Output the [x, y] coordinate of the center of the cell containing the given text.  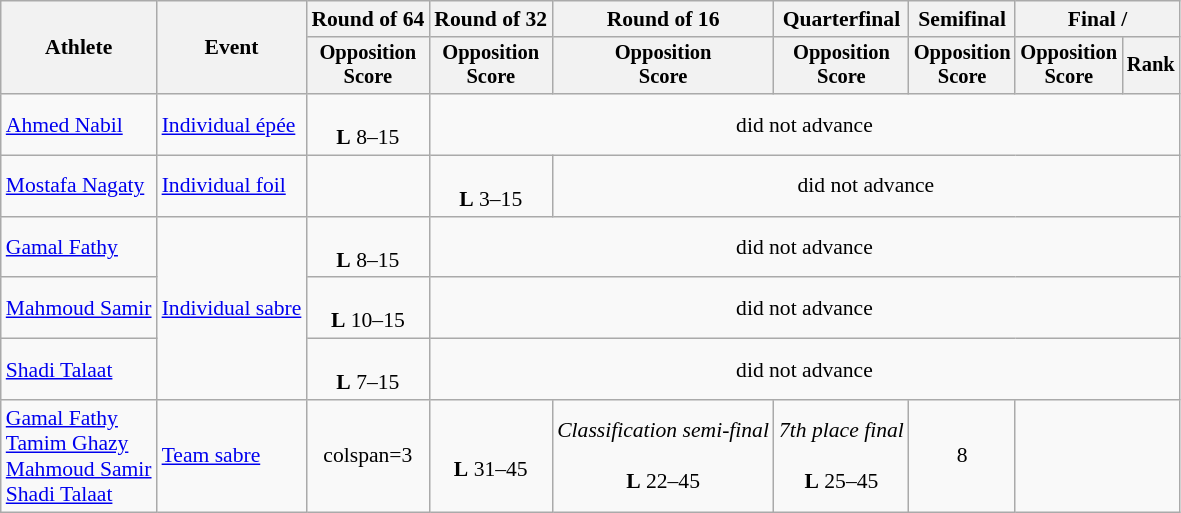
Rank [1151, 66]
Round of 64 [368, 19]
L 7–15 [368, 370]
L 3–15 [490, 186]
Athlete [79, 48]
Gamal Fathy [79, 248]
L 10–15 [368, 308]
Round of 16 [663, 19]
Semifinal [962, 19]
Mostafa Nagaty [79, 186]
Mahmoud Samir [79, 308]
Gamal FathyTamim GhazyMahmoud SamirShadi Talaat [79, 456]
Ahmed Nabil [79, 124]
Individual foil [232, 186]
colspan=3 [368, 456]
Event [232, 48]
8 [962, 456]
7th place finalL 25–45 [842, 456]
Team sabre [232, 456]
L 31–45 [490, 456]
Individual épée [232, 124]
Classification semi-finalL 22–45 [663, 456]
Quarterfinal [842, 19]
Final / [1097, 19]
Shadi Talaat [79, 370]
Individual sabre [232, 308]
Round of 32 [490, 19]
